For the text-containing cell, return its midpoint in (x, y) coordinate format. 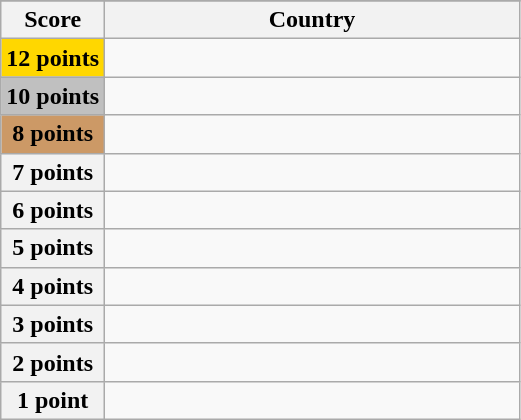
2 points (53, 362)
3 points (53, 324)
Country (312, 20)
1 point (53, 400)
7 points (53, 172)
6 points (53, 210)
8 points (53, 134)
Score (53, 20)
4 points (53, 286)
5 points (53, 248)
12 points (53, 58)
10 points (53, 96)
